Find where the given text appears and provide that cell's center as [x, y] coordinate. 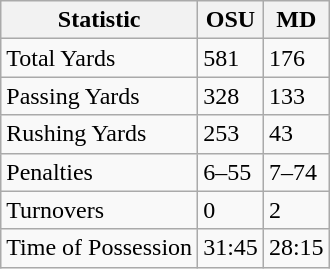
28:15 [296, 248]
Statistic [100, 20]
Passing Yards [100, 96]
253 [231, 134]
Rushing Yards [100, 134]
Time of Possession [100, 248]
Penalties [100, 172]
MD [296, 20]
176 [296, 58]
581 [231, 58]
Total Yards [100, 58]
0 [231, 210]
31:45 [231, 248]
7–74 [296, 172]
328 [231, 96]
2 [296, 210]
6–55 [231, 172]
Turnovers [100, 210]
43 [296, 134]
133 [296, 96]
OSU [231, 20]
